Locate the cell with the specified text and output its [X, Y] center coordinate. 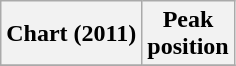
Peakposition [188, 34]
Chart (2011) [72, 34]
